Scan for the cell matching the given text and deliver its (x, y) coordinate at center. 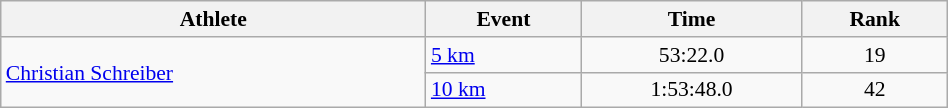
Rank (874, 19)
Time (692, 19)
42 (874, 90)
53:22.0 (692, 55)
Event (504, 19)
10 km (504, 90)
1:53:48.0 (692, 90)
Christian Schreiber (214, 72)
19 (874, 55)
5 km (504, 55)
Athlete (214, 19)
